Pinpoint the cell where the given text exists, returning its [X, Y] midpoint coordinate. 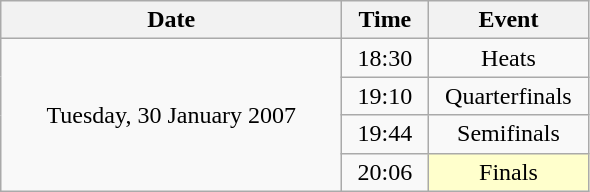
20:06 [385, 172]
19:10 [385, 96]
Finals [508, 172]
Quarterfinals [508, 96]
18:30 [385, 58]
Date [172, 20]
Heats [508, 58]
Tuesday, 30 January 2007 [172, 115]
Semifinals [508, 134]
Event [508, 20]
19:44 [385, 134]
Time [385, 20]
